Return (X, Y) of the center of cell containing provided text 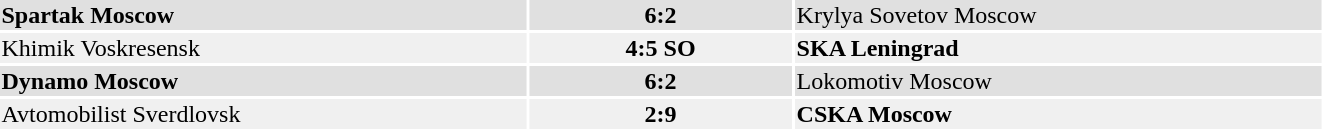
Spartak Moscow (263, 15)
SKA Leningrad (1058, 48)
Avtomobilist Sverdlovsk (263, 114)
CSKA Moscow (1058, 114)
Krylya Sovetov Moscow (1058, 15)
Khimik Voskresensk (263, 48)
2:9 (660, 114)
4:5 SO (660, 48)
Dynamo Moscow (263, 81)
Lokomotiv Moscow (1058, 81)
